Scan for the cell matching the given text and deliver its (X, Y) coordinate at center. 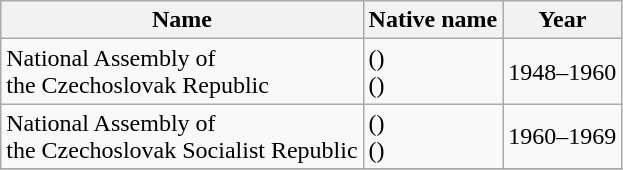
National Assembly ofthe Czechoslovak Socialist Republic (182, 136)
Name (182, 20)
National Assembly ofthe Czechoslovak Republic (182, 72)
Year (562, 20)
1948–1960 (562, 72)
Native name (433, 20)
1960–1969 (562, 136)
